For the text-containing cell, return its midpoint in [x, y] coordinate format. 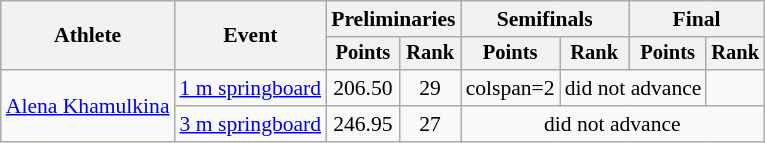
206.50 [363, 88]
3 m springboard [251, 124]
Event [251, 36]
246.95 [363, 124]
29 [430, 88]
27 [430, 124]
Alena Khamulkina [88, 106]
Semifinals [545, 19]
1 m springboard [251, 88]
colspan=2 [510, 88]
Final [696, 19]
Preliminaries [393, 19]
Athlete [88, 36]
